From the cell containing the given text, extract its center point as (X, Y) coordinate. 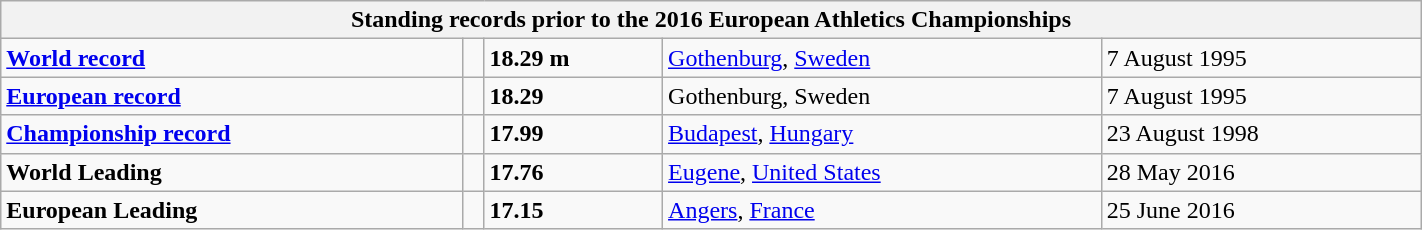
17.76 (574, 172)
World Leading (232, 172)
Championship record (232, 134)
Standing records prior to the 2016 European Athletics Championships (711, 20)
23 August 1998 (1261, 134)
Eugene, United States (882, 172)
18.29 m (574, 58)
World record (232, 58)
17.15 (574, 210)
European Leading (232, 210)
25 June 2016 (1261, 210)
28 May 2016 (1261, 172)
European record (232, 96)
Budapest, Hungary (882, 134)
17.99 (574, 134)
18.29 (574, 96)
Angers, France (882, 210)
